Search for the cell housing the specified text and yield its [X, Y] center coordinate. 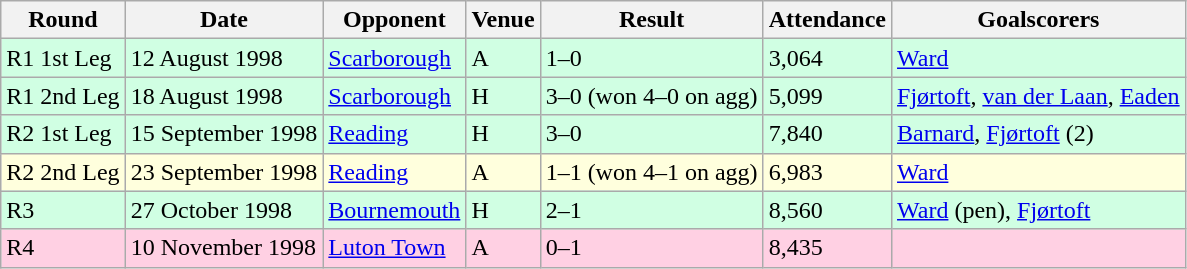
Attendance [827, 20]
2–1 [652, 210]
Round [63, 20]
10 November 1998 [224, 248]
3,064 [827, 58]
Bournemouth [394, 210]
1–1 (won 4–1 on agg) [652, 172]
R2 1st Leg [63, 134]
15 September 1998 [224, 134]
Fjørtoft, van der Laan, Eaden [1039, 96]
R2 2nd Leg [63, 172]
12 August 1998 [224, 58]
Date [224, 20]
R1 2nd Leg [63, 96]
1–0 [652, 58]
R4 [63, 248]
8,435 [827, 248]
3–0 [652, 134]
5,099 [827, 96]
Result [652, 20]
8,560 [827, 210]
6,983 [827, 172]
R1 1st Leg [63, 58]
23 September 1998 [224, 172]
0–1 [652, 248]
Ward (pen), Fjørtoft [1039, 210]
27 October 1998 [224, 210]
Venue [503, 20]
Barnard, Fjørtoft (2) [1039, 134]
Luton Town [394, 248]
Goalscorers [1039, 20]
18 August 1998 [224, 96]
7,840 [827, 134]
Opponent [394, 20]
R3 [63, 210]
3–0 (won 4–0 on agg) [652, 96]
